Extract the [X, Y] coordinate from the center of the cell holding the provided text.  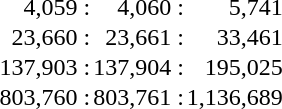
23,661 : [139, 37]
137,904 : [139, 67]
